Determine the [X, Y] coordinate at the center of the cell enclosing the given text.  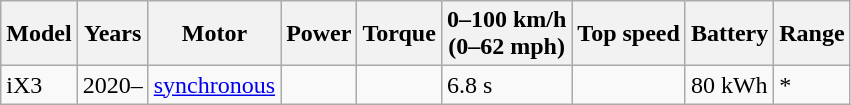
Battery [729, 34]
6.8 s [506, 85]
Top speed [629, 34]
iX3 [39, 85]
Torque [399, 34]
Power [319, 34]
80 kWh [729, 85]
synchronous [214, 85]
Model [39, 34]
Motor [214, 34]
Range [812, 34]
Years [112, 34]
0–100 km/h (0–62 mph) [506, 34]
2020– [112, 85]
* [812, 85]
